Pinpoint the cell where the given text exists, returning its (X, Y) midpoint coordinate. 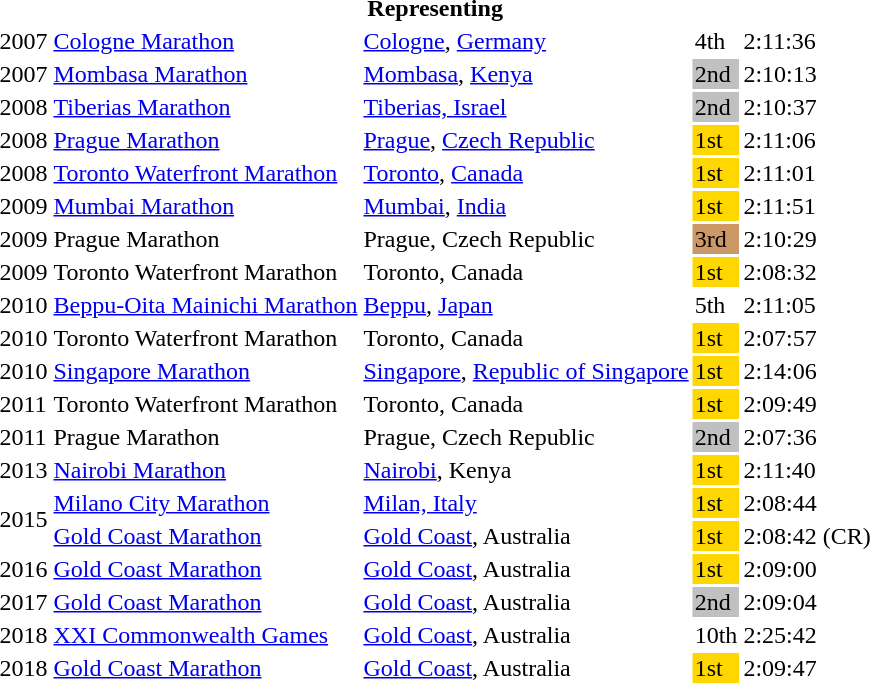
Beppu-Oita Mainichi Marathon (206, 305)
3rd (716, 239)
5th (716, 305)
Mombasa, Kenya (526, 74)
Singapore, Republic of Singapore (526, 371)
Mombasa Marathon (206, 74)
Mumbai, India (526, 206)
Mumbai Marathon (206, 206)
XXI Commonwealth Games (206, 635)
10th (716, 635)
Tiberias, Israel (526, 107)
4th (716, 41)
Cologne, Germany (526, 41)
Milan, Italy (526, 503)
Singapore Marathon (206, 371)
Cologne Marathon (206, 41)
Nairobi Marathon (206, 470)
Beppu, Japan (526, 305)
Tiberias Marathon (206, 107)
Milano City Marathon (206, 503)
Nairobi, Kenya (526, 470)
